From the cell containing the given text, extract its center point as [X, Y] coordinate. 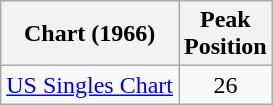
26 [225, 85]
US Singles Chart [90, 85]
Chart (1966) [90, 34]
PeakPosition [225, 34]
